Locate the cell with the specified text and output its (X, Y) center coordinate. 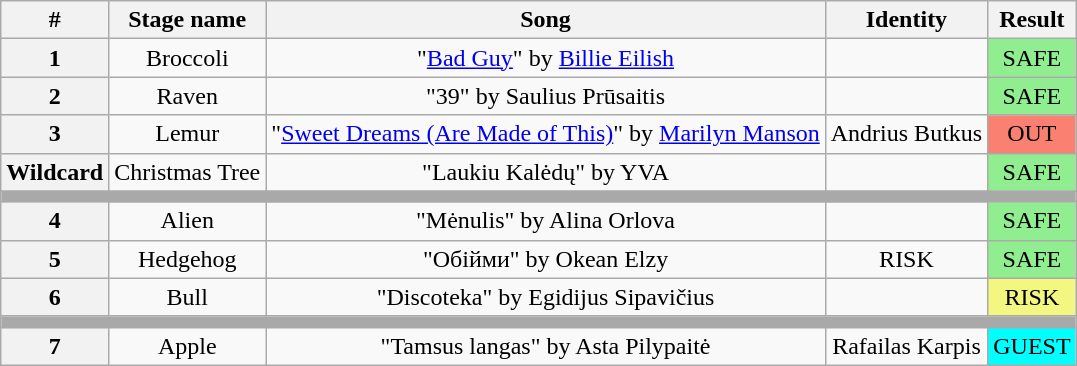
1 (55, 58)
Rafailas Karpis (906, 346)
Alien (188, 221)
"Mėnulis" by Alina Orlova (546, 221)
Identity (906, 20)
Raven (188, 96)
Wildcard (55, 172)
OUT (1032, 134)
"Tamsus langas" by Asta Pilypaitė (546, 346)
6 (55, 297)
"Обійми" by Okean Elzy (546, 259)
Result (1032, 20)
2 (55, 96)
"Discoteka" by Egidijus Sipavičius (546, 297)
# (55, 20)
Apple (188, 346)
GUEST (1032, 346)
Christmas Tree (188, 172)
"Bad Guy" by Billie Eilish (546, 58)
Bull (188, 297)
Hedgehog (188, 259)
Lemur (188, 134)
4 (55, 221)
3 (55, 134)
"Sweet Dreams (Are Made of This)" by Marilyn Manson (546, 134)
Broccoli (188, 58)
Andrius Butkus (906, 134)
7 (55, 346)
5 (55, 259)
"Laukiu Kalėdų" by YVA (546, 172)
Stage name (188, 20)
"39" by Saulius Prūsaitis (546, 96)
Song (546, 20)
